Pinpoint the cell where the given text exists, returning its (X, Y) midpoint coordinate. 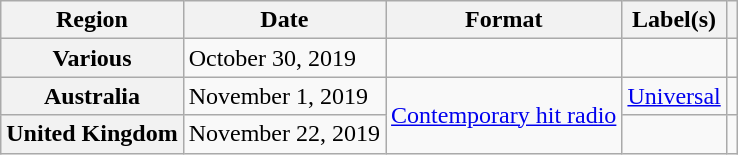
Australia (92, 96)
Label(s) (674, 20)
Region (92, 20)
November 1, 2019 (284, 96)
Universal (674, 96)
October 30, 2019 (284, 58)
Contemporary hit radio (504, 115)
November 22, 2019 (284, 134)
United Kingdom (92, 134)
Format (504, 20)
Various (92, 58)
Date (284, 20)
